Determine the (x, y) coordinate at the center of the cell enclosing the given text.  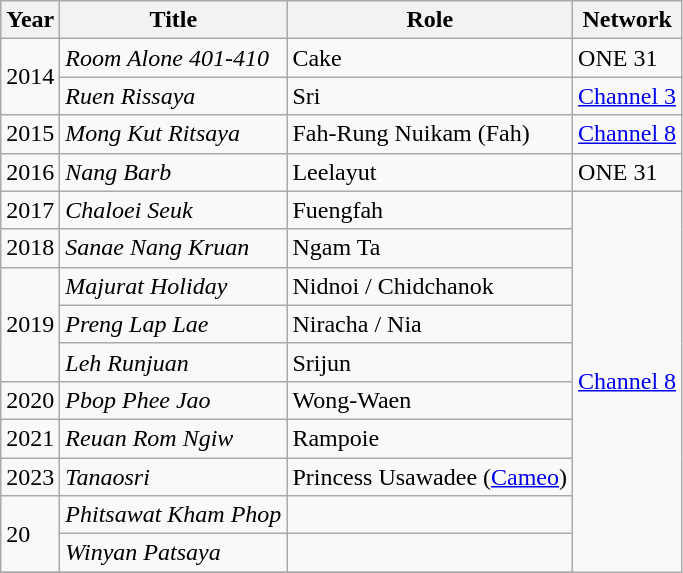
Chaloei Seuk (174, 210)
Tanaosri (174, 477)
Wong-Waen (430, 400)
Title (174, 20)
2019 (30, 324)
Niracha / Nia (430, 324)
Winyan Patsaya (174, 553)
Srijun (430, 362)
2014 (30, 77)
2017 (30, 210)
Nang Barb (174, 172)
2020 (30, 400)
Role (430, 20)
Majurat Holiday (174, 286)
Leelayut (430, 172)
Mong Kut Ritsaya (174, 134)
Sri (430, 96)
2018 (30, 248)
Fuengfah (430, 210)
2021 (30, 438)
Network (628, 20)
Cake (430, 58)
Pbop Phee Jao (174, 400)
Reuan Rom Ngiw (174, 438)
Leh Runjuan (174, 362)
Phitsawat Kham Phop (174, 515)
Preng Lap Lae (174, 324)
Nidnoi / Chidchanok (430, 286)
20 (30, 534)
Rampoie (430, 438)
Sanae Nang Kruan (174, 248)
Ngam Ta (430, 248)
Ruen Rissaya (174, 96)
Channel 3 (628, 96)
2015 (30, 134)
Room Alone 401-410 (174, 58)
2016 (30, 172)
Princess Usawadee (Cameo) (430, 477)
2023 (30, 477)
Year (30, 20)
Fah-Rung Nuikam (Fah) (430, 134)
